Capture the cell that displays the provided text and extract its (X, Y) central coordinate. 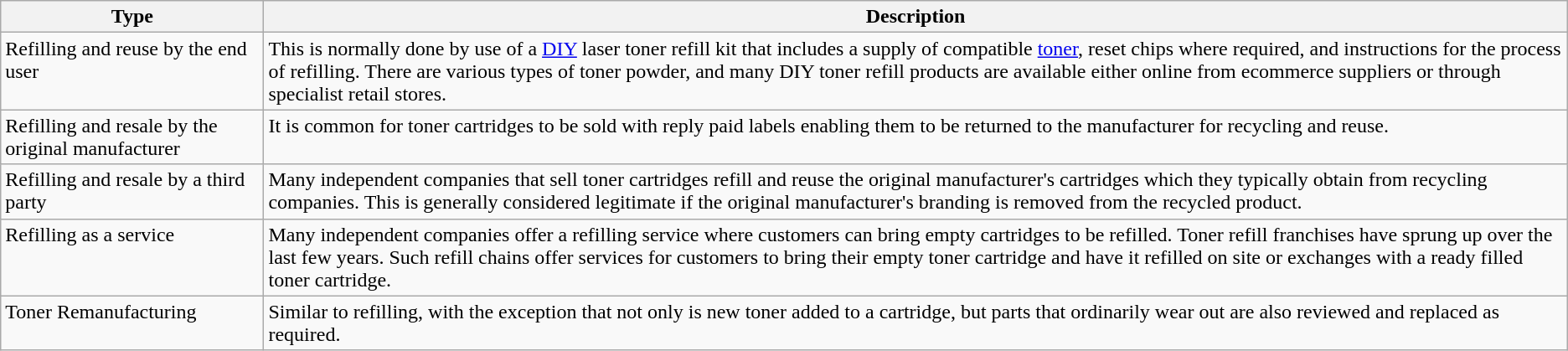
Refilling and reuse by the end user (132, 71)
Refilling and resale by the original manufacturer (132, 137)
It is common for toner cartridges to be sold with reply paid labels enabling them to be returned to the manufacturer for recycling and reuse. (916, 137)
Refilling and resale by a third party (132, 191)
Description (916, 17)
Refilling as a service (132, 257)
Type (132, 17)
Toner Remanufacturing (132, 323)
